For the text-containing cell, return its midpoint in [X, Y] coordinate format. 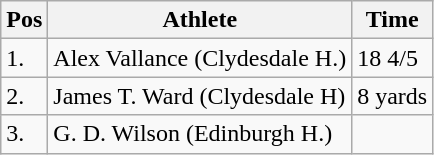
Pos [24, 20]
G. D. Wilson (Edinburgh H.) [200, 134]
2. [24, 96]
1. [24, 58]
3. [24, 134]
Time [392, 20]
Athlete [200, 20]
James T. Ward (Clydesdale H) [200, 96]
18 4/5 [392, 58]
8 yards [392, 96]
Alex Vallance (Clydesdale H.) [200, 58]
